Pinpoint the cell where the given text exists, returning its [X, Y] midpoint coordinate. 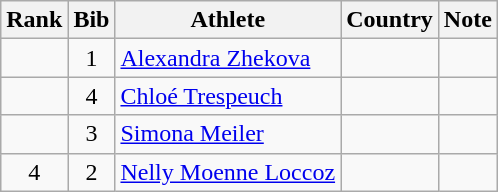
3 [92, 134]
Athlete [228, 20]
1 [92, 58]
2 [92, 172]
Note [468, 20]
Chloé Trespeuch [228, 96]
Bib [92, 20]
Rank [34, 20]
Simona Meiler [228, 134]
Alexandra Zhekova [228, 58]
Nelly Moenne Loccoz [228, 172]
Country [390, 20]
